Return [x, y] of the center of cell containing provided text 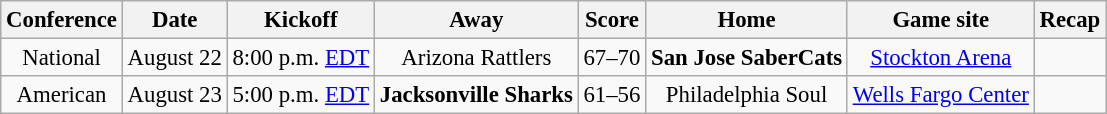
5:00 p.m. EDT [300, 95]
Arizona Rattlers [476, 58]
Date [174, 20]
61–56 [612, 95]
Conference [62, 20]
67–70 [612, 58]
August 23 [174, 95]
Away [476, 20]
Jacksonville Sharks [476, 95]
Score [612, 20]
American [62, 95]
Philadelphia Soul [747, 95]
National [62, 58]
Game site [940, 20]
Wells Fargo Center [940, 95]
8:00 p.m. EDT [300, 58]
Kickoff [300, 20]
Home [747, 20]
Recap [1070, 20]
August 22 [174, 58]
San Jose SaberCats [747, 58]
Stockton Arena [940, 58]
